Provide the [x, y] coordinate of the cell's center where the given text is located.  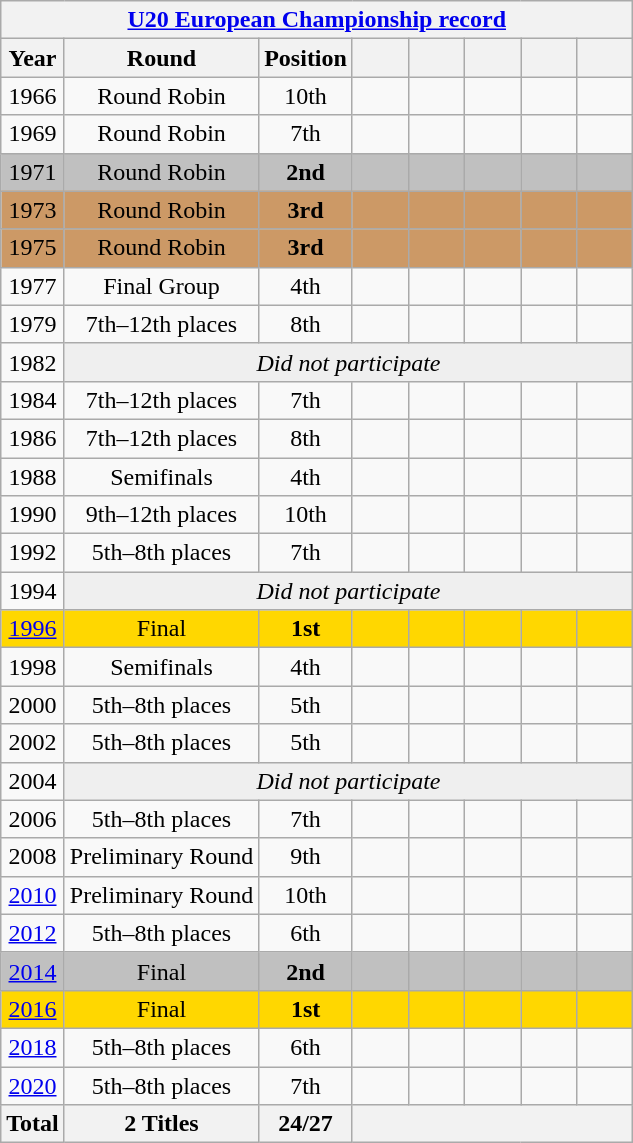
1969 [33, 134]
1986 [33, 438]
1984 [33, 400]
2014 [33, 971]
24/27 [306, 1124]
1975 [33, 248]
2008 [33, 857]
1973 [33, 210]
1996 [33, 629]
1992 [33, 553]
2018 [33, 1047]
1982 [33, 362]
Year [33, 58]
2010 [33, 895]
1971 [33, 172]
1966 [33, 96]
2020 [33, 1085]
Round [161, 58]
1998 [33, 667]
1994 [33, 591]
Total [33, 1124]
1990 [33, 515]
Final Group [161, 286]
U20 European Championship record [317, 20]
2004 [33, 781]
2 Titles [161, 1124]
9th–12th places [161, 515]
1979 [33, 324]
2000 [33, 705]
2006 [33, 819]
9th [306, 857]
Position [306, 58]
2012 [33, 933]
2002 [33, 743]
1977 [33, 286]
2016 [33, 1009]
1988 [33, 477]
